Extract the [X, Y] coordinate from the center of the cell holding the provided text.  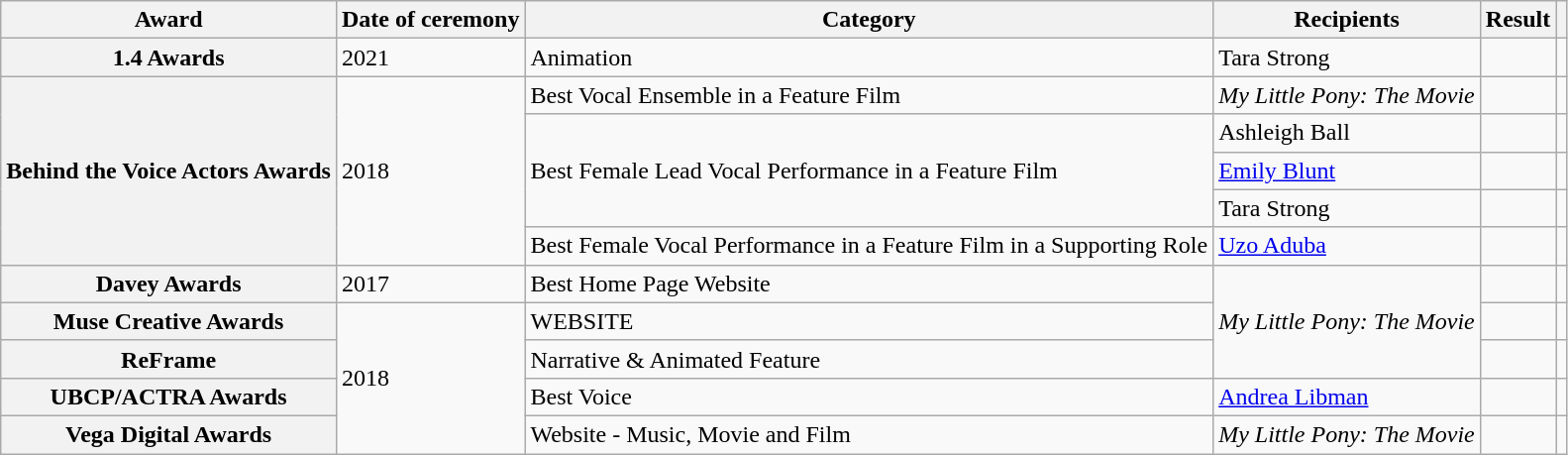
Best Vocal Ensemble in a Feature Film [870, 95]
Date of ceremony [430, 20]
Best Voice [870, 397]
Narrative & Animated Feature [870, 359]
Uzo Aduba [1347, 246]
Davey Awards [168, 284]
Andrea Libman [1347, 397]
Animation [870, 57]
UBCP/ACTRA Awards [168, 397]
Best Female Vocal Performance in a Feature Film in a Supporting Role [870, 246]
Result [1517, 20]
Ashleigh Ball [1347, 133]
Vega Digital Awards [168, 434]
ReFrame [168, 359]
Recipients [1347, 20]
Emily Blunt [1347, 171]
Award [168, 20]
Muse Creative Awards [168, 321]
2021 [430, 57]
Website - Music, Movie and Film [870, 434]
WEBSITE [870, 321]
2017 [430, 284]
Category [870, 20]
1.4 Awards [168, 57]
Behind the Voice Actors Awards [168, 171]
Best Female Lead Vocal Performance in a Feature Film [870, 171]
Best Home Page Website [870, 284]
